Provide the [x, y] coordinate of the cell's center where the given text is located.  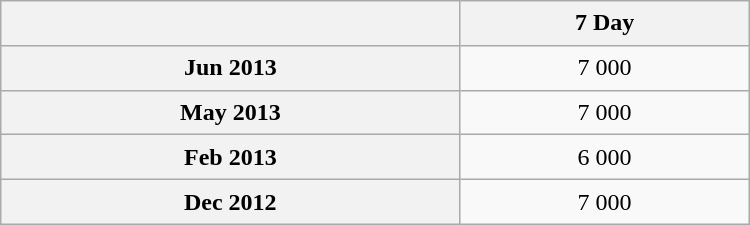
Jun 2013 [230, 68]
May 2013 [230, 112]
6 000 [604, 158]
Feb 2013 [230, 158]
Dec 2012 [230, 202]
7 Day [604, 24]
